From the cell containing the given text, extract its center point as [X, Y] coordinate. 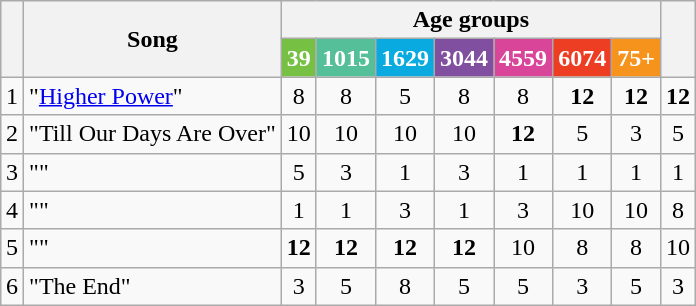
"Till Our Days Are Over" [153, 134]
3044 [464, 58]
1015 [346, 58]
1629 [404, 58]
4 [12, 210]
Age groups [470, 20]
"Higher Power" [153, 96]
Song [153, 39]
"The End" [153, 286]
4559 [524, 58]
75+ [636, 58]
6 [12, 286]
6074 [582, 58]
39 [298, 58]
2 [12, 134]
